Capture the cell that displays the provided text and extract its [x, y] central coordinate. 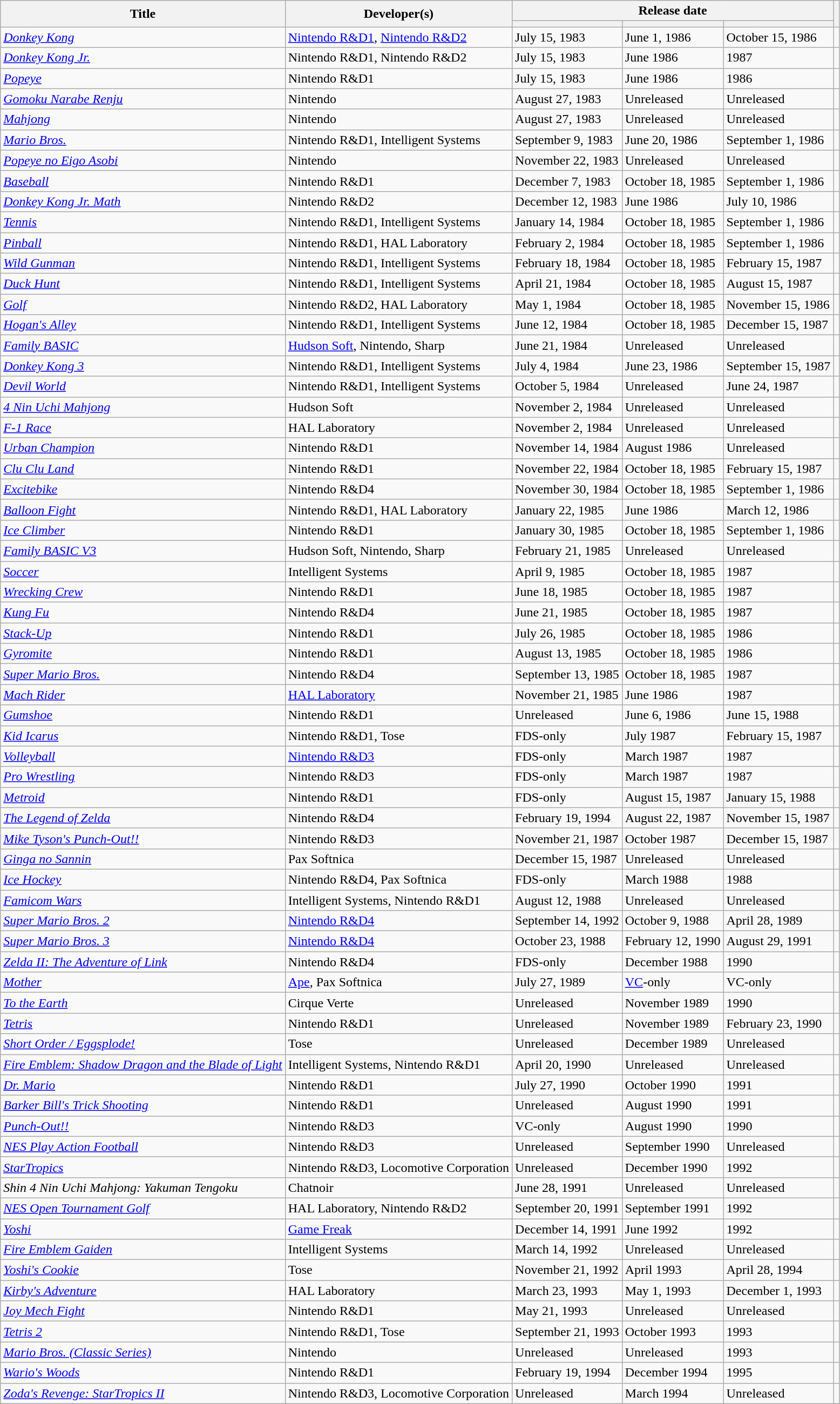
September 1990 [673, 1147]
January 14, 1984 [567, 222]
Fire Emblem: Shadow Dragon and the Blade of Light [143, 1064]
The Legend of Zelda [143, 818]
November 30, 1984 [567, 489]
October 1990 [673, 1085]
Famicom Wars [143, 900]
Title [143, 14]
September 14, 1992 [567, 921]
June 15, 1988 [778, 715]
February 18, 1984 [567, 263]
Donkey Kong Jr. Math [143, 201]
January 30, 1985 [567, 530]
November 21, 1987 [567, 838]
Punch-Out!! [143, 1126]
December 14, 1991 [567, 1229]
January 15, 1988 [778, 797]
Super Mario Bros. [143, 674]
June 1, 1986 [673, 37]
Barker Bill's Trick Shooting [143, 1105]
Urban Champion [143, 448]
September 1991 [673, 1208]
February 12, 1990 [673, 941]
June 12, 1984 [567, 325]
Ape, Pax Softnica [398, 982]
Pinball [143, 242]
Mother [143, 982]
September 20, 1991 [567, 1208]
Kirby's Adventure [143, 1291]
Mike Tyson's Punch-Out!! [143, 838]
June 28, 1991 [567, 1188]
Balloon Fight [143, 510]
Mario Bros. [143, 140]
July 27, 1989 [567, 982]
Devil World [143, 386]
December 1, 1993 [778, 1291]
Gyromite [143, 654]
November 15, 1986 [778, 304]
Chatnoir [398, 1188]
Kung Fu [143, 613]
June 18, 1985 [567, 592]
Family BASIC V3 [143, 551]
StarTropics [143, 1167]
October 15, 1986 [778, 37]
September 21, 1993 [567, 1332]
September 9, 1983 [567, 140]
June 1992 [673, 1229]
Wario's Woods [143, 1373]
To the Earth [143, 1003]
July 26, 1985 [567, 633]
October 1993 [673, 1332]
Hudson Soft [398, 407]
Duck Hunt [143, 284]
April 28, 1994 [778, 1270]
Mario Bros. (Classic Series) [143, 1352]
Zoda's Revenge: StarTropics II [143, 1393]
HAL Laboratory, Nintendo R&D2 [398, 1208]
March 12, 1986 [778, 510]
Cirque Verte [398, 1003]
Popeye no Eigo Asobi [143, 160]
Release date [673, 11]
Family BASIC [143, 345]
August 12, 1988 [567, 900]
June 20, 1986 [673, 140]
April 20, 1990 [567, 1064]
January 22, 1985 [567, 510]
Clu Clu Land [143, 469]
May 21, 1993 [567, 1311]
July 10, 1986 [778, 201]
Dr. Mario [143, 1085]
Short Order / Eggsplode! [143, 1044]
October 23, 1988 [567, 941]
Nintendo R&D4, Pax Softnica [398, 879]
Yoshi's Cookie [143, 1270]
December 1989 [673, 1044]
Developer(s) [398, 14]
Donkey Kong 3 [143, 366]
March 23, 1993 [567, 1291]
April 21, 1984 [567, 284]
March 1988 [673, 879]
August 13, 1985 [567, 654]
Shin 4 Nin Uchi Mahjong: Yakuman Tengoku [143, 1188]
March 14, 1992 [567, 1250]
October 1987 [673, 838]
November 22, 1983 [567, 160]
April 9, 1985 [567, 572]
Fire Emblem Gaiden [143, 1250]
February 23, 1990 [778, 1023]
Ice Climber [143, 530]
Pax Softnica [398, 859]
Ice Hockey [143, 879]
April 1993 [673, 1270]
August 22, 1987 [673, 818]
February 21, 1985 [567, 551]
December 7, 1983 [567, 181]
Mahjong [143, 119]
August 1986 [673, 448]
Excitebike [143, 489]
December 1990 [673, 1167]
April 28, 1989 [778, 921]
May 1, 1993 [673, 1291]
May 1, 1984 [567, 304]
November 14, 1984 [567, 448]
November 21, 1992 [567, 1270]
July 1987 [673, 736]
September 15, 1987 [778, 366]
Joy Mech Fight [143, 1311]
Metroid [143, 797]
November 21, 1985 [567, 695]
1995 [778, 1373]
June 24, 1987 [778, 386]
Pro Wrestling [143, 777]
Stack-Up [143, 633]
NES Open Tournament Golf [143, 1208]
Kid Icarus [143, 736]
June 23, 1986 [673, 366]
June 21, 1984 [567, 345]
Donkey Kong Jr. [143, 58]
December 1994 [673, 1373]
March 1994 [673, 1393]
Wrecking Crew [143, 592]
4 Nin Uchi Mahjong [143, 407]
Golf [143, 304]
June 6, 1986 [673, 715]
August 29, 1991 [778, 941]
NES Play Action Football [143, 1147]
Volleyball [143, 756]
September 13, 1985 [567, 674]
Super Mario Bros. 3 [143, 941]
June 21, 1985 [567, 613]
Game Freak [398, 1229]
October 5, 1984 [567, 386]
December 12, 1983 [567, 201]
July 27, 1990 [567, 1085]
October 9, 1988 [673, 921]
Zelda II: The Adventure of Link [143, 962]
Ginga no Sannin [143, 859]
Nintendo R&D2, HAL Laboratory [398, 304]
Tetris [143, 1023]
Tetris 2 [143, 1332]
Gomoku Narabe Renju [143, 99]
Tennis [143, 222]
Wild Gunman [143, 263]
Super Mario Bros. 2 [143, 921]
Nintendo R&D2 [398, 201]
July 4, 1984 [567, 366]
Baseball [143, 181]
Soccer [143, 572]
Popeye [143, 78]
F-1 Race [143, 428]
1988 [778, 879]
December 1988 [673, 962]
Gumshoe [143, 715]
November 15, 1987 [778, 818]
Mach Rider [143, 695]
Hogan's Alley [143, 325]
Yoshi [143, 1229]
Donkey Kong [143, 37]
February 2, 1984 [567, 242]
November 22, 1984 [567, 469]
